Pinpoint the cell where the given text exists, returning its (x, y) midpoint coordinate. 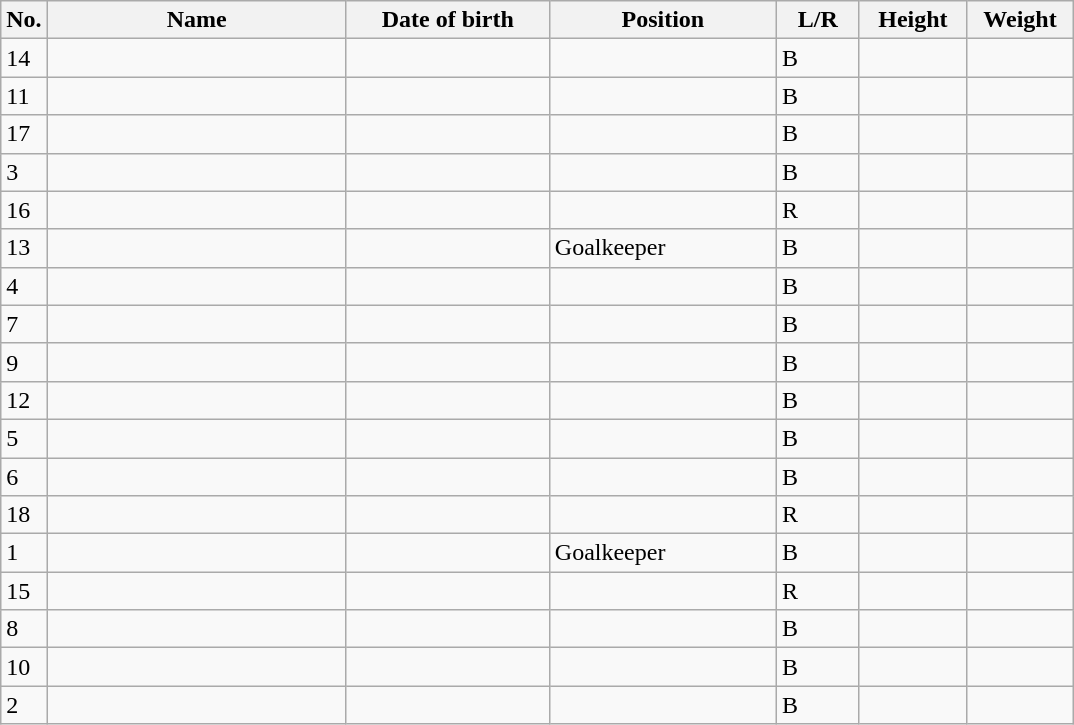
12 (24, 400)
13 (24, 248)
L/R (818, 20)
16 (24, 210)
Height (912, 20)
11 (24, 96)
15 (24, 591)
Date of birth (448, 20)
Weight (1020, 20)
4 (24, 286)
Position (662, 20)
Name (196, 20)
5 (24, 438)
18 (24, 515)
1 (24, 553)
No. (24, 20)
3 (24, 172)
10 (24, 667)
7 (24, 324)
14 (24, 58)
2 (24, 705)
9 (24, 362)
8 (24, 629)
6 (24, 477)
17 (24, 134)
